Scan for the cell matching the given text and deliver its [X, Y] coordinate at center. 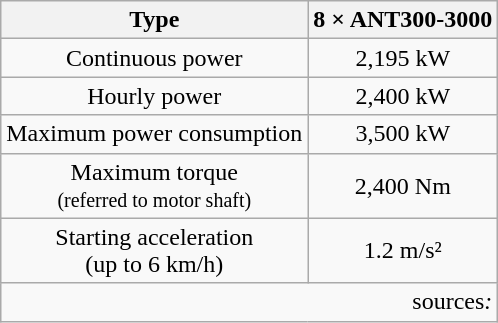
2,400 Nm [403, 186]
Starting acceleration(up to 6 km/h) [154, 250]
2,400 kW [403, 96]
Hourly power [154, 96]
Type [154, 20]
2,195 kW [403, 58]
3,500 kW [403, 134]
Continuous power [154, 58]
Maximum torque(referred to motor shaft) [154, 186]
8 × ANT300-3000 [403, 20]
Maximum power consumption [154, 134]
sources: [250, 302]
1.2 m/s² [403, 250]
